Find where the given text appears and provide that cell's center as (X, Y) coordinate. 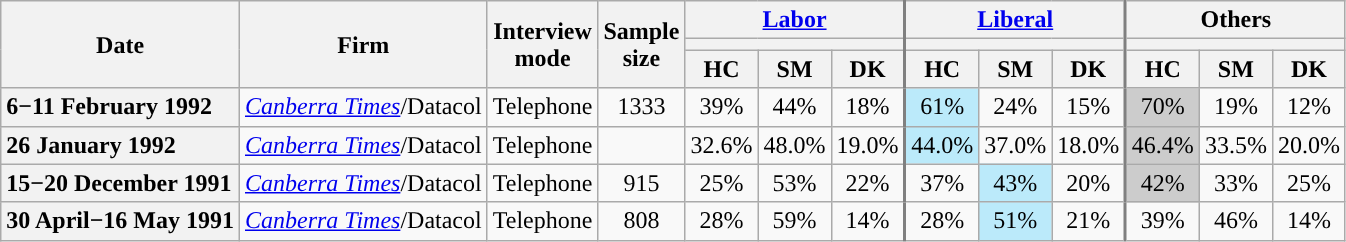
61% (942, 107)
70% (1163, 107)
53% (794, 183)
42% (1163, 183)
Liberal (1016, 20)
33.5% (1236, 145)
46% (1236, 221)
Interviewmode (542, 44)
21% (1089, 221)
20.0% (1308, 145)
51% (1016, 221)
37% (942, 183)
26 January 1992 (120, 145)
15−20 December 1991 (120, 183)
Labor (795, 20)
59% (794, 221)
915 (642, 183)
43% (1016, 183)
19.0% (868, 145)
15% (1089, 107)
20% (1089, 183)
1333 (642, 107)
44.0% (942, 145)
24% (1016, 107)
37.0% (1016, 145)
Firm (363, 44)
Others (1236, 20)
808 (642, 221)
48.0% (794, 145)
18.0% (1089, 145)
12% (1308, 107)
19% (1236, 107)
18% (868, 107)
Samplesize (642, 44)
6−11 February 1992 (120, 107)
32.6% (722, 145)
46.4% (1163, 145)
22% (868, 183)
30 April−16 May 1991 (120, 221)
44% (794, 107)
Date (120, 44)
33% (1236, 183)
